Output the (X, Y) coordinate of the center of the cell containing the given text.  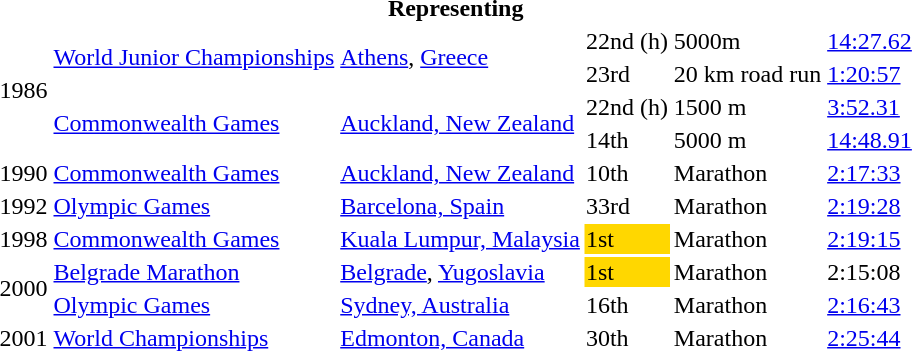
Sydney, Australia (460, 305)
33rd (626, 206)
20 km road run (747, 74)
5000 m (747, 140)
Belgrade, Yugoslavia (460, 272)
Kuala Lumpur, Malaysia (460, 239)
Barcelona, Spain (460, 206)
Belgrade Marathon (194, 272)
Athens, Greece (460, 58)
14th (626, 140)
10th (626, 173)
5000m (747, 41)
16th (626, 305)
World Junior Championships (194, 58)
23rd (626, 74)
1500 m (747, 107)
